For the text-containing cell, return its midpoint in [x, y] coordinate format. 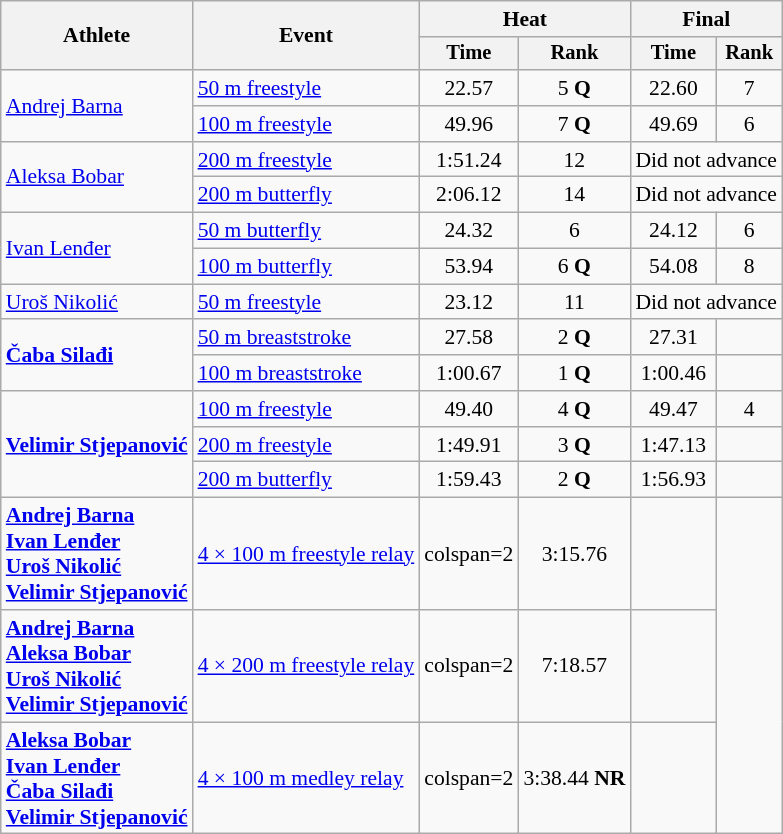
50 m breaststroke [306, 338]
49.47 [673, 409]
49.69 [673, 124]
Heat [524, 19]
11 [574, 302]
Andrej BarnaIvan LenđerUroš NikolićVelimir Stjepanović [97, 554]
4 [749, 409]
50 m butterfly [306, 231]
24.12 [673, 231]
6 Q [574, 267]
Čaba Silađi [97, 356]
Event [306, 36]
1:00.46 [673, 373]
22.60 [673, 88]
27.58 [468, 338]
49.40 [468, 409]
1:51.24 [468, 160]
Final [706, 19]
49.96 [468, 124]
2:06.12 [468, 195]
4 × 100 m freestyle relay [306, 554]
7 [749, 88]
7 Q [574, 124]
Andrej Barna [97, 106]
Velimir Stjepanović [97, 444]
8 [749, 267]
5 Q [574, 88]
4 × 100 m medley relay [306, 778]
Ivan Lenđer [97, 248]
53.94 [468, 267]
1:56.93 [673, 480]
Aleksa BobarIvan LenđerČaba SilađiVelimir Stjepanović [97, 778]
3 Q [574, 445]
1:59.43 [468, 480]
3:15.76 [574, 554]
1:47.13 [673, 445]
23.12 [468, 302]
54.08 [673, 267]
100 m breaststroke [306, 373]
4 × 200 m freestyle relay [306, 666]
1 Q [574, 373]
24.32 [468, 231]
27.31 [673, 338]
Aleksa Bobar [97, 178]
Athlete [97, 36]
1:49.91 [468, 445]
22.57 [468, 88]
12 [574, 160]
3:38.44 NR [574, 778]
Uroš Nikolić [97, 302]
Andrej BarnaAleksa BobarUroš NikolićVelimir Stjepanović [97, 666]
4 Q [574, 409]
14 [574, 195]
100 m butterfly [306, 267]
7:18.57 [574, 666]
1:00.67 [468, 373]
